Identify which cell holds the provided text, then report its [x, y] central coordinate. 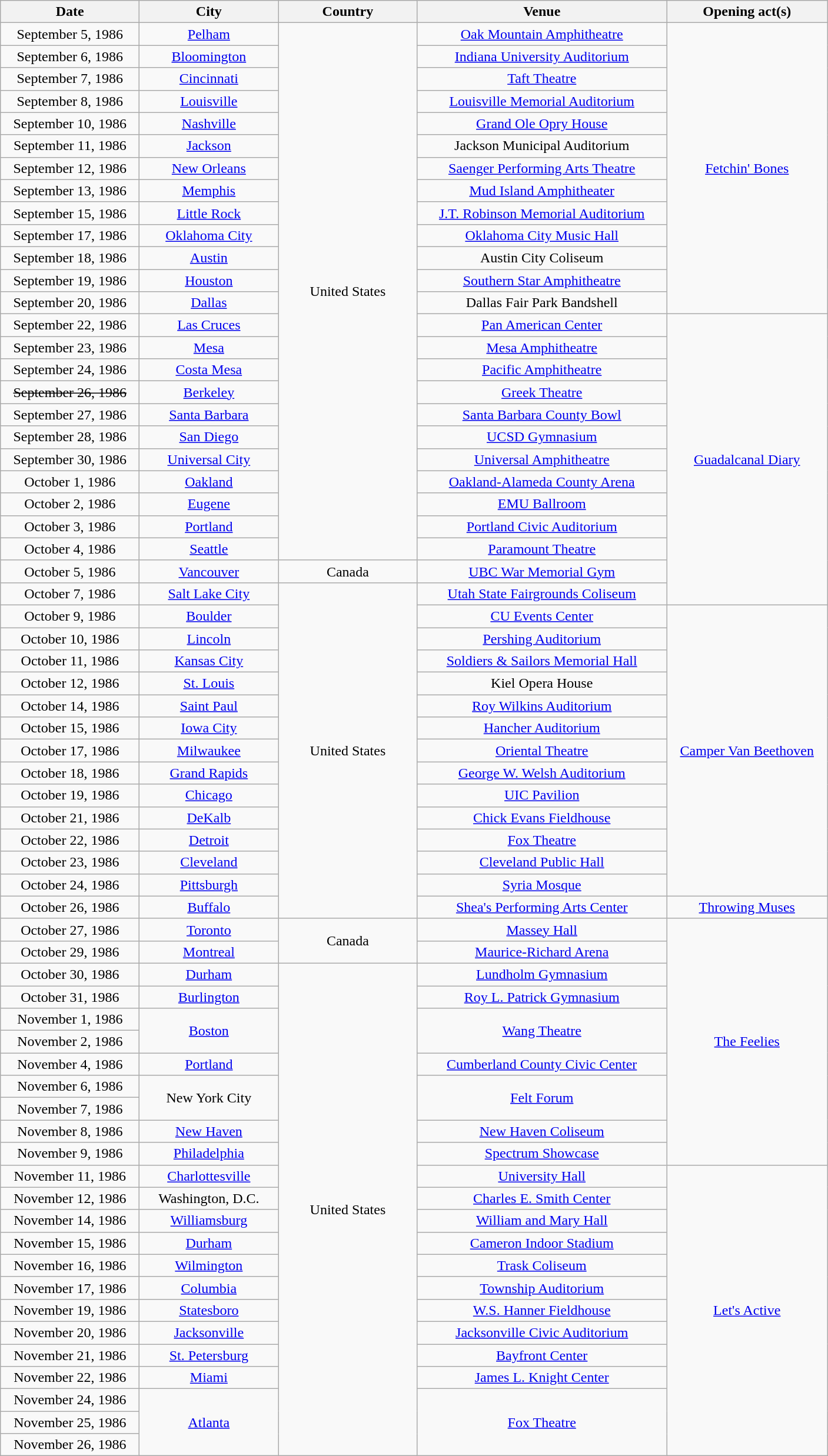
Washington, D.C. [209, 1198]
Nashville [209, 124]
November 17, 1986 [70, 1288]
Mud Island Amphitheater [542, 191]
Maurice-Richard Arena [542, 952]
November 21, 1986 [70, 1355]
Bayfront Center [542, 1355]
Roy Wilkins Auditorium [542, 706]
Camper Van Beethoven [747, 751]
Oklahoma City [209, 235]
Lundholm Gymnasium [542, 974]
November 16, 1986 [70, 1265]
Cumberland County Civic Center [542, 1064]
Santa Barbara [209, 415]
Indiana University Auditorium [542, 56]
EMU Ballroom [542, 504]
The Feelies [747, 1041]
Memphis [209, 191]
October 21, 1986 [70, 818]
Little Rock [209, 213]
San Diego [209, 437]
Grand Rapids [209, 773]
October 5, 1986 [70, 571]
Boston [209, 1031]
Trask Coliseum [542, 1265]
September 10, 1986 [70, 124]
Mesa [209, 348]
St. Louis [209, 684]
September 11, 1986 [70, 146]
Seattle [209, 549]
Shea's Performing Arts Center [542, 907]
James L. Knight Center [542, 1378]
Guadalcanal Diary [747, 460]
Saenger Performing Arts Theatre [542, 168]
Salt Lake City [209, 594]
September 18, 1986 [70, 258]
Cleveland [209, 862]
Austin City Coliseum [542, 258]
City [209, 12]
Spectrum Showcase [542, 1154]
UCSD Gymnasium [542, 437]
Wilmington [209, 1265]
Taft Theatre [542, 79]
Vancouver [209, 571]
September 23, 1986 [70, 348]
CU Events Center [542, 616]
Portland Civic Auditorium [542, 527]
UIC Pavilion [542, 795]
Burlington [209, 997]
September 27, 1986 [70, 415]
Oak Mountain Amphitheatre [542, 34]
Throwing Muses [747, 907]
October 26, 1986 [70, 907]
Date [70, 12]
November 26, 1986 [70, 1445]
November 15, 1986 [70, 1243]
September 5, 1986 [70, 34]
October 4, 1986 [70, 549]
November 19, 1986 [70, 1310]
Township Auditorium [542, 1288]
Charles E. Smith Center [542, 1198]
September 7, 1986 [70, 79]
Jacksonville [209, 1332]
Massey Hall [542, 929]
George W. Welsh Auditorium [542, 773]
Chicago [209, 795]
Pacific Amphitheatre [542, 370]
Oakland-Alameda County Arena [542, 482]
October 3, 1986 [70, 527]
October 24, 1986 [70, 885]
Pittsburgh [209, 885]
September 12, 1986 [70, 168]
Utah State Fairgrounds Coliseum [542, 594]
Venue [542, 12]
Santa Barbara County Bowl [542, 415]
October 9, 1986 [70, 616]
Las Cruces [209, 325]
October 1, 1986 [70, 482]
October 14, 1986 [70, 706]
October 11, 1986 [70, 661]
Charlottesville [209, 1176]
October 7, 1986 [70, 594]
Austin [209, 258]
October 23, 1986 [70, 862]
September 6, 1986 [70, 56]
Houston [209, 281]
Country [348, 12]
New York City [209, 1098]
September 17, 1986 [70, 235]
Louisville Memorial Auditorium [542, 101]
Hancher Auditorium [542, 728]
Saint Paul [209, 706]
November 11, 1986 [70, 1176]
October 10, 1986 [70, 638]
Kiel Opera House [542, 684]
Mesa Amphitheatre [542, 348]
Pershing Auditorium [542, 638]
October 31, 1986 [70, 997]
Soldiers & Sailors Memorial Hall [542, 661]
September 13, 1986 [70, 191]
Universal Amphitheatre [542, 459]
November 1, 1986 [70, 1019]
Philadelphia [209, 1154]
November 25, 1986 [70, 1422]
October 30, 1986 [70, 974]
Jackson [209, 146]
Dallas Fair Park Bandshell [542, 303]
September 15, 1986 [70, 213]
November 7, 1986 [70, 1109]
Berkeley [209, 392]
Bloomington [209, 56]
Costa Mesa [209, 370]
Cleveland Public Hall [542, 862]
October 2, 1986 [70, 504]
Milwaukee [209, 751]
November 22, 1986 [70, 1378]
Southern Star Amphitheatre [542, 281]
September 22, 1986 [70, 325]
Montreal [209, 952]
Oklahoma City Music Hall [542, 235]
Jacksonville Civic Auditorium [542, 1332]
Louisville [209, 101]
UBC War Memorial Gym [542, 571]
Jackson Municipal Auditorium [542, 146]
November 24, 1986 [70, 1400]
Eugene [209, 504]
Felt Forum [542, 1098]
Opening act(s) [747, 12]
Oakland [209, 482]
Buffalo [209, 907]
Pelham [209, 34]
November 9, 1986 [70, 1154]
Pan American Center [542, 325]
October 17, 1986 [70, 751]
Toronto [209, 929]
Let's Active [747, 1311]
Oriental Theatre [542, 751]
Cincinnati [209, 79]
September 26, 1986 [70, 392]
Greek Theatre [542, 392]
September 8, 1986 [70, 101]
November 14, 1986 [70, 1221]
November 6, 1986 [70, 1087]
November 8, 1986 [70, 1131]
Columbia [209, 1288]
November 12, 1986 [70, 1198]
November 2, 1986 [70, 1042]
November 20, 1986 [70, 1332]
Grand Ole Opry House [542, 124]
Statesboro [209, 1310]
October 19, 1986 [70, 795]
Miami [209, 1378]
Iowa City [209, 728]
October 12, 1986 [70, 684]
Williamsburg [209, 1221]
Cameron Indoor Stadium [542, 1243]
September 24, 1986 [70, 370]
Dallas [209, 303]
New Haven Coliseum [542, 1131]
New Orleans [209, 168]
October 27, 1986 [70, 929]
Roy L. Patrick Gymnasium [542, 997]
September 28, 1986 [70, 437]
William and Mary Hall [542, 1221]
Chick Evans Fieldhouse [542, 818]
St. Petersburg [209, 1355]
Universal City [209, 459]
September 19, 1986 [70, 281]
Atlanta [209, 1422]
November 4, 1986 [70, 1064]
Boulder [209, 616]
Syria Mosque [542, 885]
Wang Theatre [542, 1031]
Kansas City [209, 661]
DeKalb [209, 818]
New Haven [209, 1131]
Lincoln [209, 638]
Fetchin' Bones [747, 168]
October 15, 1986 [70, 728]
September 30, 1986 [70, 459]
October 18, 1986 [70, 773]
October 29, 1986 [70, 952]
September 20, 1986 [70, 303]
University Hall [542, 1176]
W.S. Hanner Fieldhouse [542, 1310]
J.T. Robinson Memorial Auditorium [542, 213]
October 22, 1986 [70, 840]
Paramount Theatre [542, 549]
Detroit [209, 840]
